Determine the (x, y) coordinate at the center of the cell enclosing the given text.  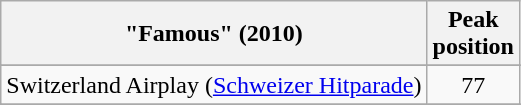
77 (473, 85)
Peakposition (473, 34)
Switzerland Airplay (Schweizer Hitparade) (214, 85)
"Famous" (2010) (214, 34)
